Search for the cell housing the specified text and yield its (x, y) center coordinate. 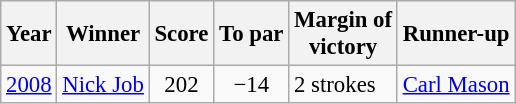
Year (29, 34)
202 (182, 85)
Nick Job (103, 85)
2008 (29, 85)
Score (182, 34)
Winner (103, 34)
−14 (252, 85)
Carl Mason (456, 85)
Margin ofvictory (344, 34)
To par (252, 34)
2 strokes (344, 85)
Runner-up (456, 34)
